Scan for the cell matching the given text and deliver its [X, Y] coordinate at center. 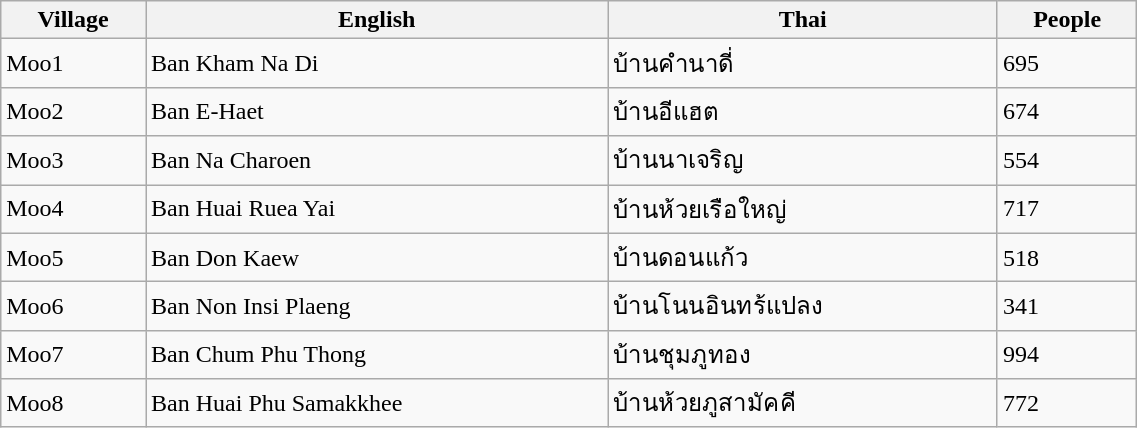
บ้านโนนอินทร้แปลง [803, 306]
บ้านห้วยภูสามัคคี [803, 404]
518 [1066, 258]
บ้านชุมภูทอง [803, 354]
772 [1066, 404]
Ban Huai Phu Samakkhee [377, 404]
Ban E-Haet [377, 112]
695 [1066, 64]
674 [1066, 112]
บ้านคำนาดี่ [803, 64]
994 [1066, 354]
Thai [803, 20]
English [377, 20]
Moo1 [74, 64]
Village [74, 20]
บ้านห้วยเรือใหญ่ [803, 208]
Ban Non Insi Plaeng [377, 306]
Moo3 [74, 160]
Moo7 [74, 354]
Moo5 [74, 258]
บ้านดอนแก้ว [803, 258]
Moo8 [74, 404]
Ban Kham Na Di [377, 64]
717 [1066, 208]
บ้านอีแฮต [803, 112]
Ban Don Kaew [377, 258]
Moo2 [74, 112]
Ban Na Charoen [377, 160]
Moo4 [74, 208]
Moo6 [74, 306]
341 [1066, 306]
บ้านนาเจริญ [803, 160]
554 [1066, 160]
Ban Chum Phu Thong [377, 354]
People [1066, 20]
Ban Huai Ruea Yai [377, 208]
